Capture the cell that displays the provided text and extract its [X, Y] central coordinate. 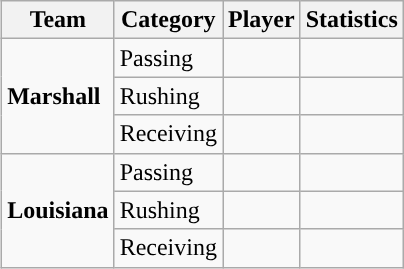
Statistics [352, 20]
Category [168, 20]
Marshall [58, 96]
Louisiana [58, 210]
Player [261, 20]
Team [58, 20]
